Determine the [X, Y] coordinate at the center of the cell enclosing the given text.  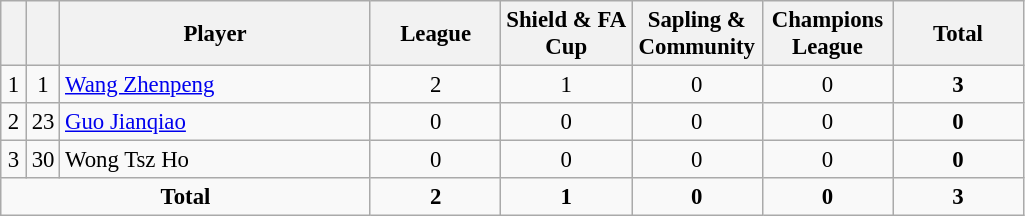
Wong Tsz Ho [216, 160]
Player [216, 34]
Champions League [828, 34]
23 [42, 122]
Shield & FA Cup [566, 34]
League [436, 34]
Sapling & Community [698, 34]
Guo Jianqiao [216, 122]
30 [42, 160]
Wang Zhenpeng [216, 85]
